Extract the (x, y) coordinate from the center of the cell holding the provided text.  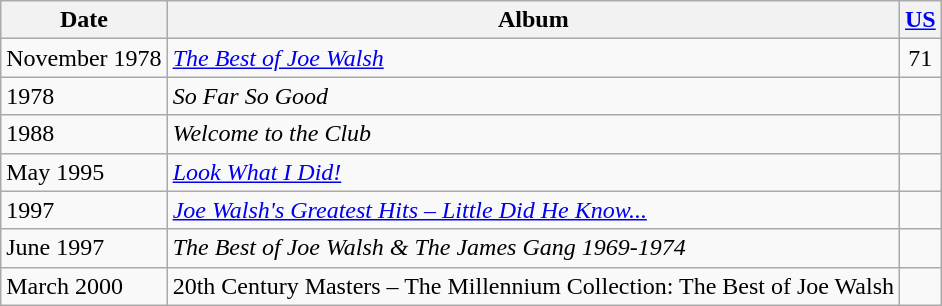
June 1997 (84, 248)
71 (921, 58)
November 1978 (84, 58)
Look What I Did! (533, 172)
Date (84, 20)
Welcome to the Club (533, 134)
1988 (84, 134)
March 2000 (84, 286)
May 1995 (84, 172)
The Best of Joe Walsh & The James Gang 1969-1974 (533, 248)
Album (533, 20)
US (921, 20)
The Best of Joe Walsh (533, 58)
1978 (84, 96)
1997 (84, 210)
So Far So Good (533, 96)
20th Century Masters – The Millennium Collection: The Best of Joe Walsh (533, 286)
Joe Walsh's Greatest Hits – Little Did He Know... (533, 210)
